Pinpoint the cell where the given text exists, returning its [x, y] midpoint coordinate. 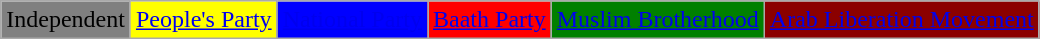
Muslim Brotherhood [658, 20]
National Party [352, 20]
Independent [66, 20]
Arab Liberation Movement [902, 20]
People's Party [204, 20]
Baath Party [490, 20]
